Identify which cell holds the provided text, then report its [X, Y] central coordinate. 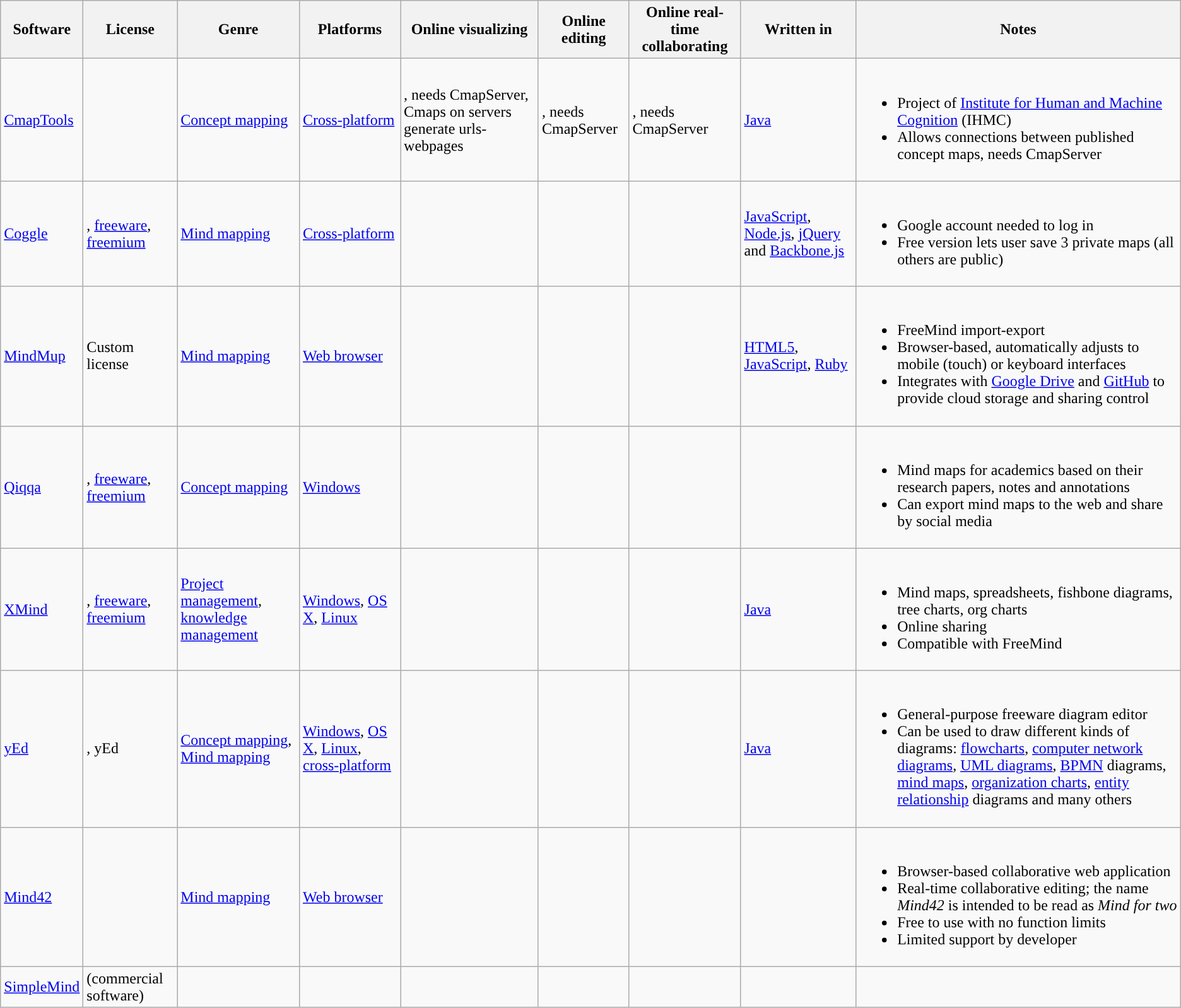
JavaScript, Node.js, jQuery and Backbone.js [799, 233]
Windows, OS X, Linux [350, 609]
Concept mapping, Mind mapping [238, 749]
Online real-time collaborating [685, 30]
Notes [1018, 30]
Coggle [42, 233]
Windows, OS X, Linux, cross-platform [350, 749]
yEd [42, 749]
Custom license [130, 356]
Online editing [584, 30]
Project of Institute for Human and Machine Cognition (IHMC)Allows connections between published concept maps, needs CmapServer [1018, 120]
Qiqqa [42, 487]
HTML5, JavaScript, Ruby [799, 356]
Mind maps, spreadsheets, fishbone diagrams, tree charts, org chartsOnline sharingCompatible with FreeMind [1018, 609]
SimpleMind [42, 987]
Mind maps for academics based on their research papers, notes and annotationsCan export mind maps to the web and share by social media [1018, 487]
Written in [799, 30]
Google account needed to log inFree version lets user save 3 private maps (all others are public) [1018, 233]
Windows [350, 487]
Project management, knowledge management [238, 609]
Platforms [350, 30]
XMind [42, 609]
, needs CmapServer, Cmaps on servers generate urls-webpages [469, 120]
License [130, 30]
CmapTools [42, 120]
Genre [238, 30]
(commercial software) [130, 987]
MindMup [42, 356]
Online visualizing [469, 30]
Mind42 [42, 897]
, yEd [130, 749]
Software [42, 30]
